Return the [x, y] coordinate for the center point of the cell that contains the specified text.  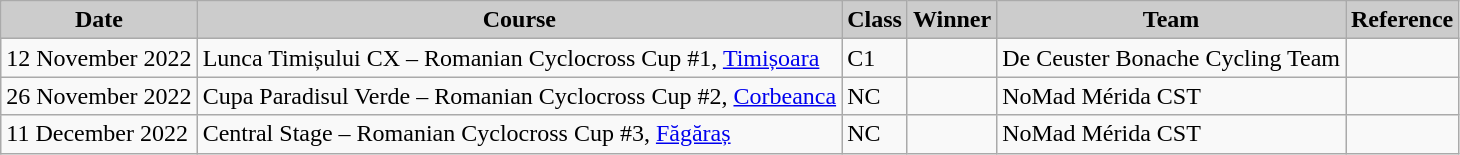
Cupa Paradisul Verde – Romanian Cyclocross Cup #2, Corbeanca [520, 96]
Team [1172, 20]
Class [875, 20]
Central Stage – Romanian Cyclocross Cup #3, Făgăraș [520, 134]
De Ceuster Bonache Cycling Team [1172, 58]
Course [520, 20]
11 December 2022 [99, 134]
12 November 2022 [99, 58]
Reference [1402, 20]
Winner [952, 20]
26 November 2022 [99, 96]
C1 [875, 58]
Date [99, 20]
Lunca Timișului CX – Romanian Cyclocross Cup #1, Timișoara [520, 58]
